Output the [x, y] coordinate of the center of the cell containing the given text.  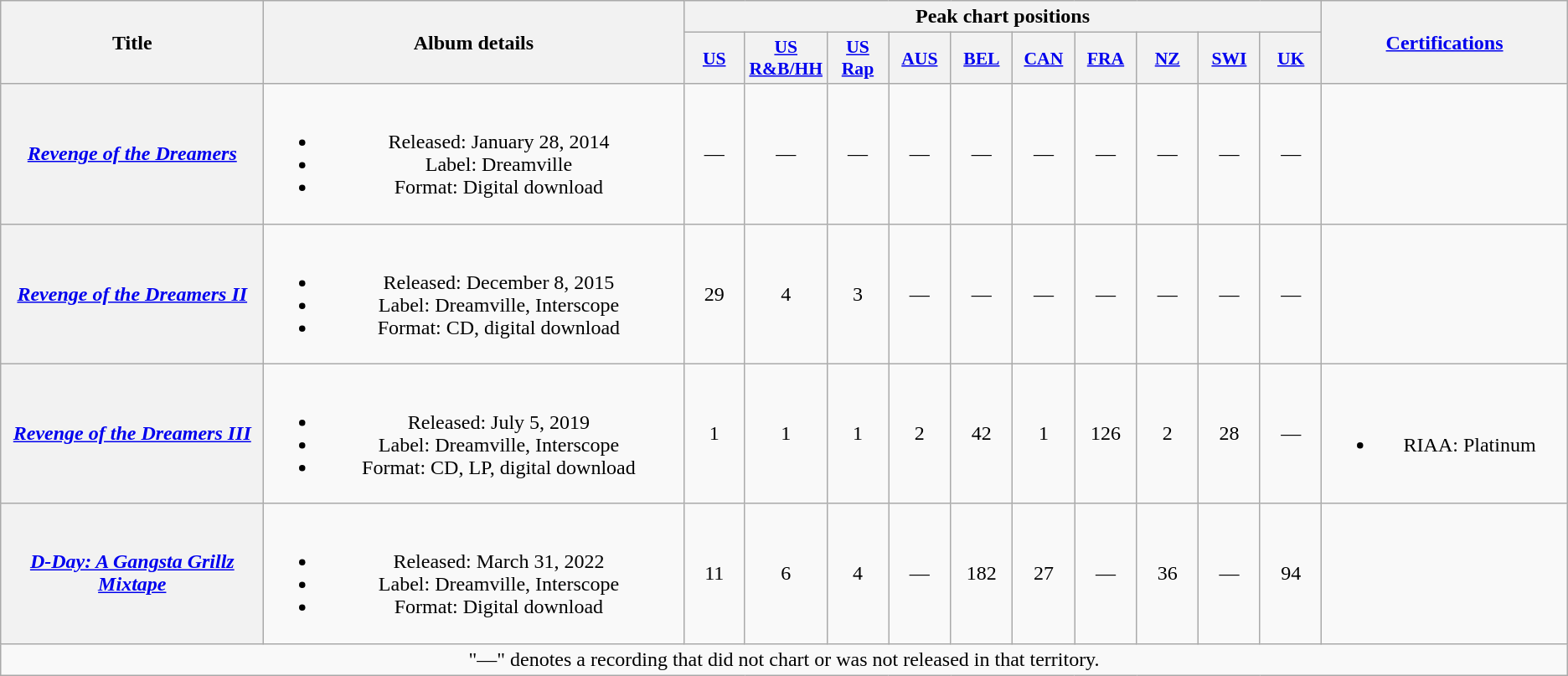
AUS [920, 59]
Revenge of the Dreamers II [132, 293]
94 [1291, 573]
UK [1291, 59]
Peak chart positions [1003, 17]
USR&B/HH [786, 59]
Released: January 28, 2014Label: DreamvilleFormat: Digital download [474, 154]
29 [714, 293]
3 [858, 293]
27 [1044, 573]
36 [1168, 573]
USRap [858, 59]
Album details [474, 42]
SWI [1229, 59]
FRA [1106, 59]
182 [982, 573]
CAN [1044, 59]
Released: March 31, 2022Label: Dreamville, InterscopeFormat: Digital download [474, 573]
NZ [1168, 59]
"—" denotes a recording that did not chart or was not released in that territory. [784, 659]
6 [786, 573]
BEL [982, 59]
D-Day: A Gangsta Grillz Mixtape [132, 573]
Revenge of the Dreamers [132, 154]
Certifications [1444, 42]
Released: December 8, 2015Label: Dreamville, InterscopeFormat: CD, digital download [474, 293]
US [714, 59]
RIAA: Platinum [1444, 434]
42 [982, 434]
Released: July 5, 2019Label: Dreamville, InterscopeFormat: CD, LP, digital download [474, 434]
28 [1229, 434]
11 [714, 573]
Title [132, 42]
126 [1106, 434]
Revenge of the Dreamers III [132, 434]
